Pinpoint the cell where the given text exists, returning its (x, y) midpoint coordinate. 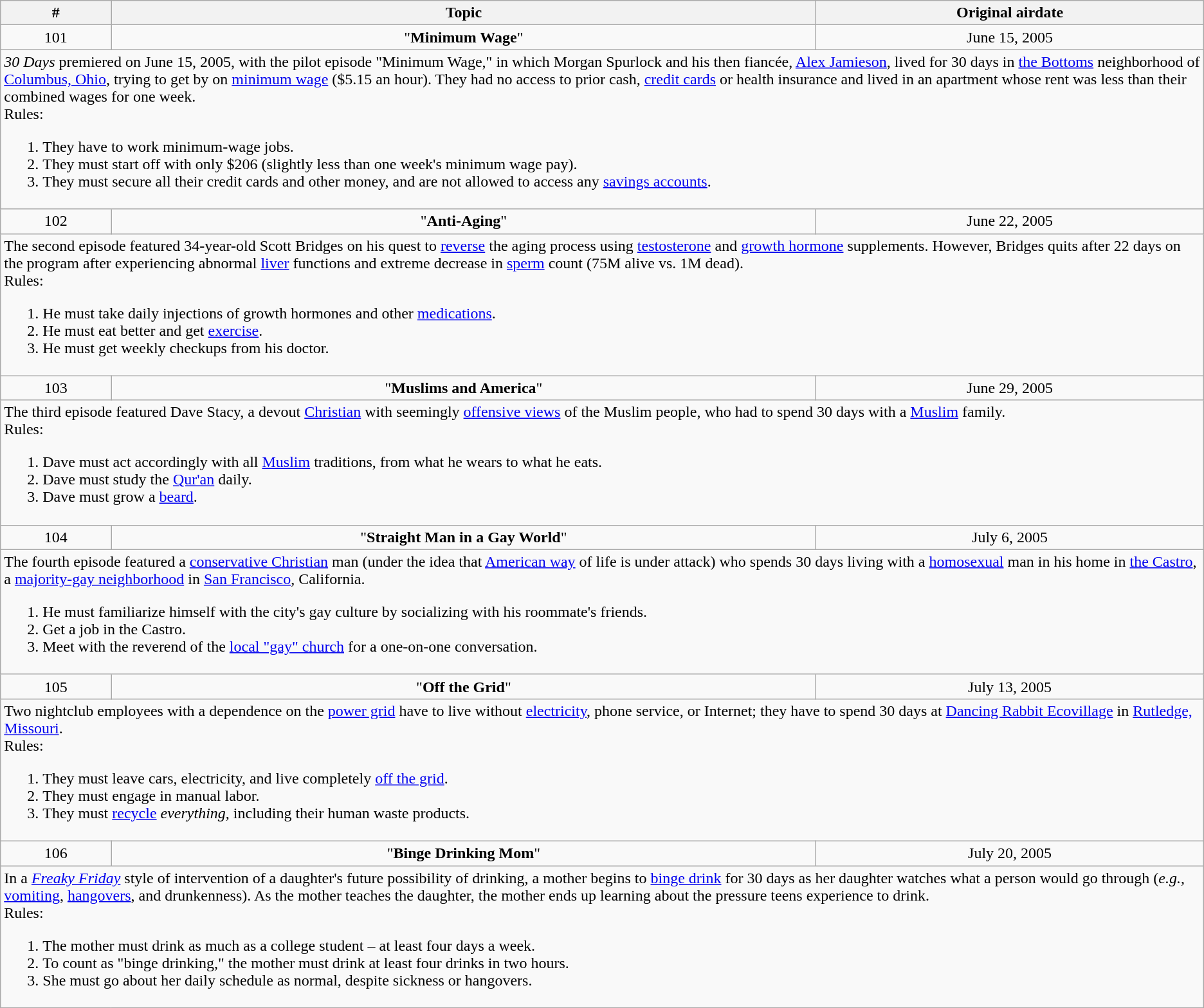
102 (56, 221)
"Anti-Aging" (464, 221)
Original airdate (1010, 13)
July 20, 2005 (1010, 853)
Topic (464, 13)
104 (56, 537)
July 13, 2005 (1010, 686)
105 (56, 686)
"Minimum Wage" (464, 37)
"Off the Grid" (464, 686)
106 (56, 853)
"Muslims and America" (464, 388)
June 29, 2005 (1010, 388)
"Binge Drinking Mom" (464, 853)
103 (56, 388)
"Straight Man in a Gay World" (464, 537)
July 6, 2005 (1010, 537)
# (56, 13)
June 22, 2005 (1010, 221)
101 (56, 37)
June 15, 2005 (1010, 37)
